Locate the cell with the specified text and output its (X, Y) center coordinate. 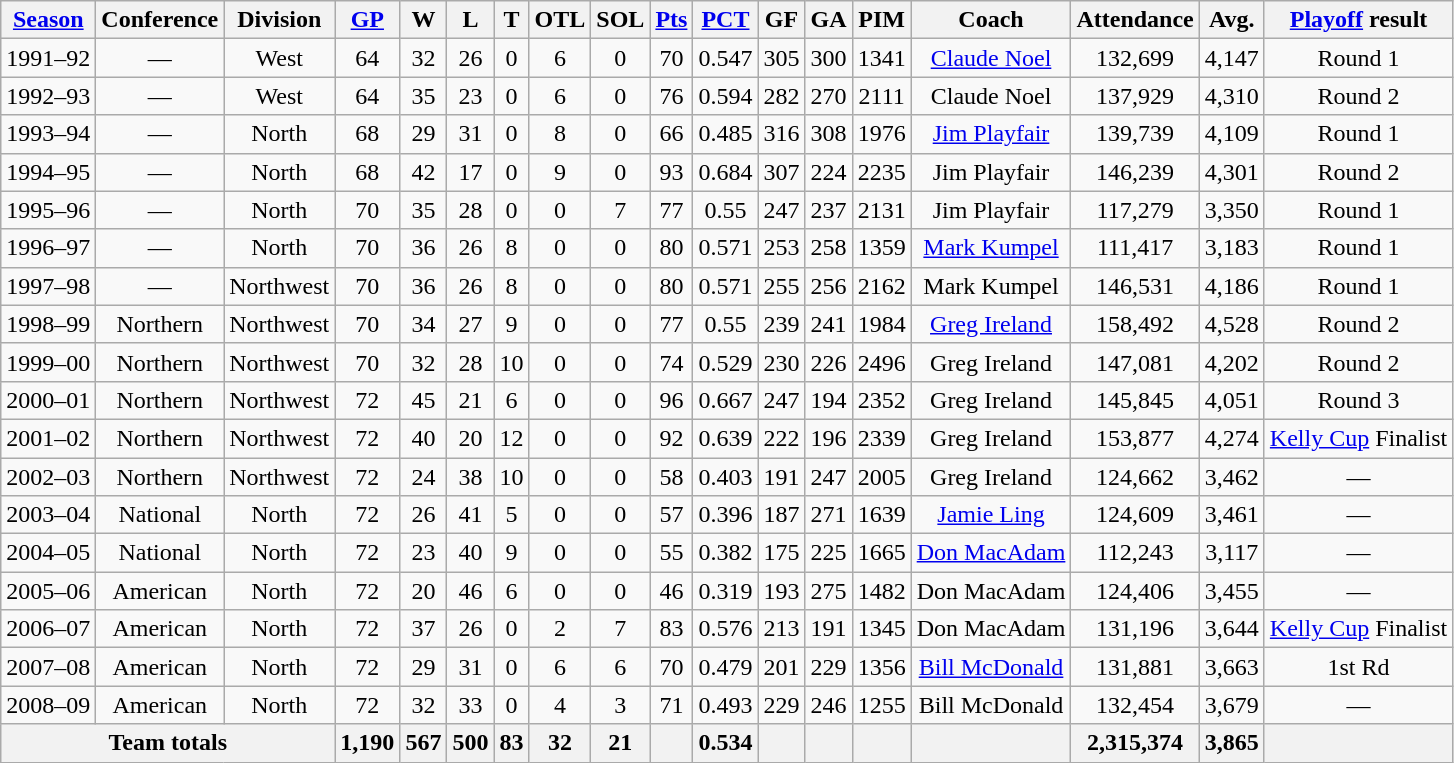
308 (828, 134)
42 (424, 172)
3,462 (1232, 477)
GP (368, 20)
0.547 (726, 58)
2162 (882, 286)
0.479 (726, 667)
2008–09 (48, 705)
158,492 (1135, 324)
1995–96 (48, 210)
2131 (882, 210)
1994–95 (48, 172)
66 (672, 134)
3,455 (1232, 591)
305 (782, 58)
2496 (882, 362)
4,051 (1232, 400)
0.594 (726, 96)
0.534 (726, 743)
74 (672, 362)
175 (782, 553)
Round 3 (1358, 400)
237 (828, 210)
112,243 (1135, 553)
3,644 (1232, 629)
256 (828, 286)
4,186 (1232, 286)
253 (782, 248)
137,929 (1135, 96)
1341 (882, 58)
76 (672, 96)
0.576 (726, 629)
0.639 (726, 438)
1356 (882, 667)
3 (620, 705)
Team totals (168, 743)
3,183 (1232, 248)
146,239 (1135, 172)
GF (782, 20)
147,081 (1135, 362)
34 (424, 324)
1639 (882, 515)
4 (560, 705)
2005–06 (48, 591)
Attendance (1135, 20)
96 (672, 400)
92 (672, 438)
3,350 (1232, 210)
1st Rd (1358, 667)
T (512, 20)
0.485 (726, 134)
1,190 (368, 743)
L (470, 20)
282 (782, 96)
2339 (882, 438)
316 (782, 134)
2352 (882, 400)
307 (782, 172)
4,301 (1232, 172)
132,699 (1135, 58)
225 (828, 553)
213 (782, 629)
0.529 (726, 362)
37 (424, 629)
4,310 (1232, 96)
2005 (882, 477)
2006–07 (48, 629)
Avg. (1232, 20)
Playoff result (1358, 20)
1993–94 (48, 134)
0.403 (726, 477)
2003–04 (48, 515)
4,274 (1232, 438)
PIM (882, 20)
24 (424, 477)
4,202 (1232, 362)
258 (828, 248)
4,147 (1232, 58)
3,865 (1232, 743)
Pts (672, 20)
2004–05 (48, 553)
0.382 (726, 553)
193 (782, 591)
71 (672, 705)
4,528 (1232, 324)
OTL (560, 20)
139,739 (1135, 134)
38 (470, 477)
226 (828, 362)
1359 (882, 248)
1345 (882, 629)
1998–99 (48, 324)
2,315,374 (1135, 743)
12 (512, 438)
45 (424, 400)
2111 (882, 96)
3,679 (1232, 705)
2001–02 (48, 438)
0.396 (726, 515)
270 (828, 96)
5 (512, 515)
0.493 (726, 705)
271 (828, 515)
Conference (160, 20)
187 (782, 515)
2 (560, 629)
131,196 (1135, 629)
Jamie Ling (991, 515)
255 (782, 286)
1999–00 (48, 362)
153,877 (1135, 438)
41 (470, 515)
500 (470, 743)
17 (470, 172)
2007–08 (48, 667)
1482 (882, 591)
27 (470, 324)
196 (828, 438)
224 (828, 172)
57 (672, 515)
55 (672, 553)
0.667 (726, 400)
300 (828, 58)
0.319 (726, 591)
2235 (882, 172)
201 (782, 667)
132,454 (1135, 705)
1991–92 (48, 58)
93 (672, 172)
1984 (882, 324)
1665 (882, 553)
1997–98 (48, 286)
131,881 (1135, 667)
SOL (620, 20)
117,279 (1135, 210)
Coach (991, 20)
239 (782, 324)
1255 (882, 705)
Season (48, 20)
3,117 (1232, 553)
33 (470, 705)
222 (782, 438)
567 (424, 743)
111,417 (1135, 248)
124,662 (1135, 477)
124,406 (1135, 591)
0.684 (726, 172)
194 (828, 400)
1976 (882, 134)
PCT (726, 20)
241 (828, 324)
3,461 (1232, 515)
58 (672, 477)
146,531 (1135, 286)
W (424, 20)
230 (782, 362)
3,663 (1232, 667)
1992–93 (48, 96)
246 (828, 705)
4,109 (1232, 134)
GA (828, 20)
2002–03 (48, 477)
Division (280, 20)
1996–97 (48, 248)
145,845 (1135, 400)
275 (828, 591)
124,609 (1135, 515)
2000–01 (48, 400)
